Pinpoint the cell where the given text exists, returning its (x, y) midpoint coordinate. 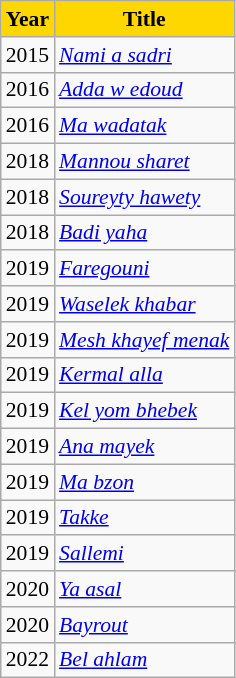
Badi yaha (144, 233)
Ma bzon (144, 482)
Bel ahlam (144, 660)
Soureyty hawety (144, 197)
2022 (28, 660)
Ana mayek (144, 447)
Kel yom bhebek (144, 411)
Adda w edoud (144, 90)
Sallemi (144, 554)
Nami a sadri (144, 55)
Mesh khayef menak (144, 340)
Bayrout (144, 625)
Mannou sharet (144, 162)
Kermal alla (144, 375)
Title (144, 19)
Waselek khabar (144, 304)
Year (28, 19)
Takke (144, 518)
2015 (28, 55)
Faregouni (144, 269)
Ma wadatak (144, 126)
Ya asal (144, 589)
